Find where the given text appears and provide that cell's center as [x, y] coordinate. 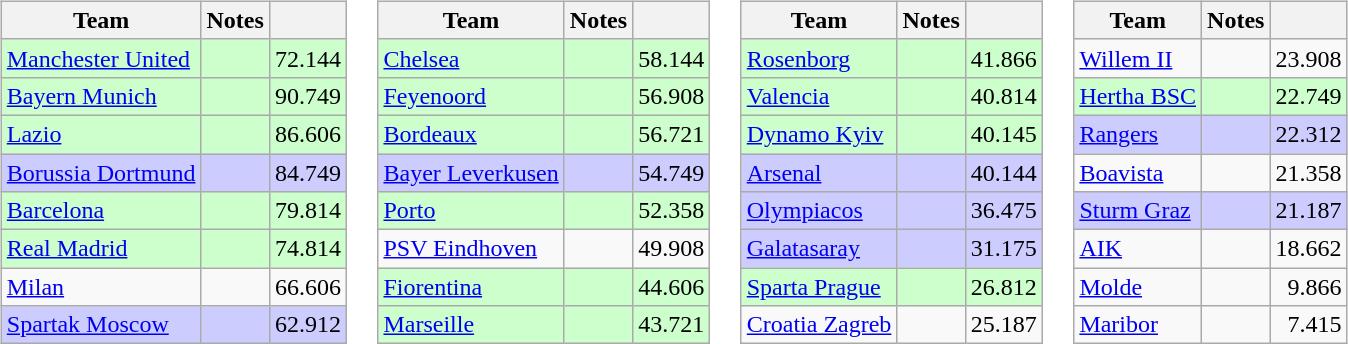
Dynamo Kyiv [819, 134]
Milan [101, 287]
40.145 [1004, 134]
Sturm Graz [1138, 211]
Maribor [1138, 325]
43.721 [672, 325]
Marseille [471, 325]
56.908 [672, 96]
86.606 [308, 134]
54.749 [672, 173]
41.866 [1004, 58]
Arsenal [819, 173]
22.749 [1308, 96]
25.187 [1004, 325]
21.358 [1308, 173]
72.144 [308, 58]
49.908 [672, 249]
18.662 [1308, 249]
74.814 [308, 249]
Sparta Prague [819, 287]
Manchester United [101, 58]
62.912 [308, 325]
Galatasaray [819, 249]
Rosenborg [819, 58]
Hertha BSC [1138, 96]
44.606 [672, 287]
7.415 [1308, 325]
Willem II [1138, 58]
79.814 [308, 211]
40.144 [1004, 173]
40.814 [1004, 96]
22.312 [1308, 134]
PSV Eindhoven [471, 249]
23.908 [1308, 58]
Real Madrid [101, 249]
Borussia Dortmund [101, 173]
36.475 [1004, 211]
Boavista [1138, 173]
Bayer Leverkusen [471, 173]
Porto [471, 211]
Chelsea [471, 58]
84.749 [308, 173]
21.187 [1308, 211]
Croatia Zagreb [819, 325]
90.749 [308, 96]
Spartak Moscow [101, 325]
Olympiacos [819, 211]
Bordeaux [471, 134]
58.144 [672, 58]
Fiorentina [471, 287]
9.866 [1308, 287]
31.175 [1004, 249]
56.721 [672, 134]
Valencia [819, 96]
Lazio [101, 134]
66.606 [308, 287]
Barcelona [101, 211]
Feyenoord [471, 96]
Rangers [1138, 134]
Molde [1138, 287]
Bayern Munich [101, 96]
26.812 [1004, 287]
52.358 [672, 211]
AIK [1138, 249]
